For the text-containing cell, return its midpoint in (X, Y) coordinate format. 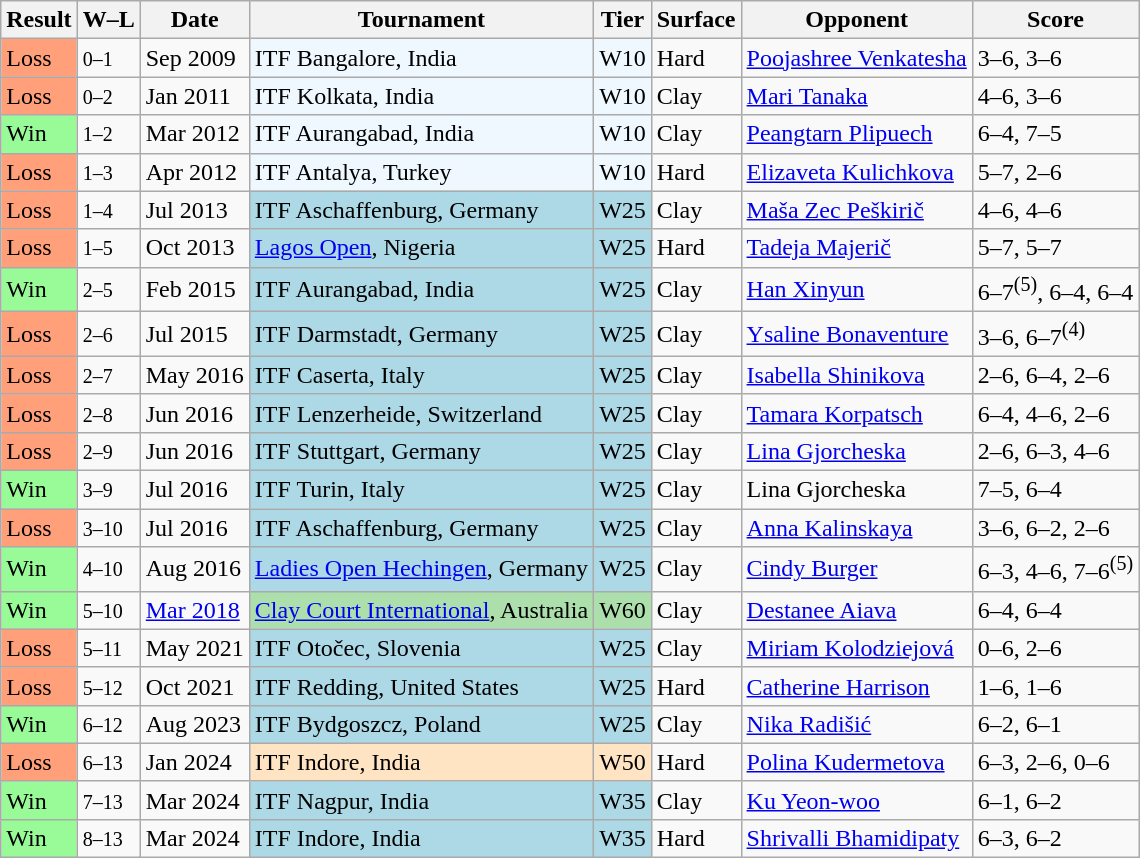
6–4, 6–4 (1055, 610)
Polina Kudermetova (856, 762)
May 2016 (194, 375)
7–13 (108, 800)
ITF Stuttgart, Germany (421, 451)
6–3, 4–6, 7–6(5) (1055, 570)
6–4, 4–6, 2–6 (1055, 413)
Jan 2011 (194, 96)
Oct 2013 (194, 248)
5–12 (108, 686)
Poojashree Venkatesha (856, 58)
4–10 (108, 570)
Jan 2024 (194, 762)
Ysaline Bonaventure (856, 334)
1–6, 1–6 (1055, 686)
3–9 (108, 489)
2–6 (108, 334)
Date (194, 20)
Aug 2023 (194, 724)
Opponent (856, 20)
ITF Otočec, Slovenia (421, 648)
Shrivalli Bhamidipaty (856, 839)
Lagos Open, Nigeria (421, 248)
8–13 (108, 839)
6–13 (108, 762)
ITF Turin, Italy (421, 489)
2–6, 6–4, 2–6 (1055, 375)
6–3, 6–2 (1055, 839)
3–6, 6–2, 2–6 (1055, 528)
3–6, 6–7(4) (1055, 334)
6–3, 2–6, 0–6 (1055, 762)
6–7(5), 6–4, 6–4 (1055, 290)
Sep 2009 (194, 58)
Aug 2016 (194, 570)
5–11 (108, 648)
Elizaveta Kulichkova (856, 172)
W50 (623, 762)
6–4, 7–5 (1055, 134)
4–6, 3–6 (1055, 96)
ITF Kolkata, India (421, 96)
6–12 (108, 724)
Tadeja Majerič (856, 248)
2–8 (108, 413)
2–5 (108, 290)
ITF Darmstadt, Germany (421, 334)
ITF Antalya, Turkey (421, 172)
ITF Bangalore, India (421, 58)
Cindy Burger (856, 570)
Jul 2013 (194, 210)
6–1, 6–2 (1055, 800)
Score (1055, 20)
2–9 (108, 451)
6–2, 6–1 (1055, 724)
5–10 (108, 610)
Ku Yeon-woo (856, 800)
Tamara Korpatsch (856, 413)
0–6, 2–6 (1055, 648)
Isabella Shinikova (856, 375)
Oct 2021 (194, 686)
Mari Tanaka (856, 96)
Clay Court International, Australia (421, 610)
0–2 (108, 96)
ITF Bydgoszcz, Poland (421, 724)
Miriam Kolodziejová (856, 648)
ITF Caserta, Italy (421, 375)
Result (39, 20)
1–3 (108, 172)
Apr 2012 (194, 172)
ITF Nagpur, India (421, 800)
Tier (623, 20)
Destanee Aiava (856, 610)
ITF Lenzerheide, Switzerland (421, 413)
Han Xinyun (856, 290)
May 2021 (194, 648)
Jul 2015 (194, 334)
3–6, 3–6 (1055, 58)
4–6, 4–6 (1055, 210)
W–L (108, 20)
1–2 (108, 134)
2–7 (108, 375)
Peangtarn Plipuech (856, 134)
7–5, 6–4 (1055, 489)
3–10 (108, 528)
Feb 2015 (194, 290)
Maša Zec Peškirič (856, 210)
ITF Redding, United States (421, 686)
2–6, 6–3, 4–6 (1055, 451)
1–5 (108, 248)
Mar 2018 (194, 610)
Ladies Open Hechingen, Germany (421, 570)
Mar 2012 (194, 134)
5–7, 2–6 (1055, 172)
Anna Kalinskaya (856, 528)
W60 (623, 610)
Surface (696, 20)
0–1 (108, 58)
Tournament (421, 20)
1–4 (108, 210)
Catherine Harrison (856, 686)
Nika Radišić (856, 724)
5–7, 5–7 (1055, 248)
